Return [x, y] of the center of cell containing provided text 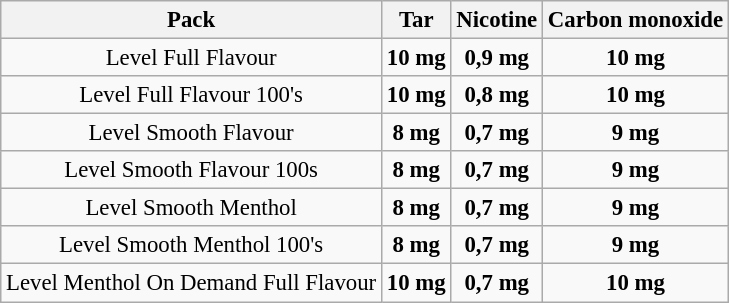
Tar [416, 20]
Level Smooth Flavour 100s [192, 170]
Nicotine [497, 20]
Level Full Flavour 100's [192, 95]
0,9 mg [497, 58]
Level Smooth Menthol 100's [192, 245]
Pack [192, 20]
0,8 mg [497, 95]
Level Full Flavour [192, 58]
Level Menthol On Demand Full Flavour [192, 283]
Carbon monoxide [636, 20]
Level Smooth Menthol [192, 208]
Level Smooth Flavour [192, 133]
